Return (X, Y) of the center of cell containing provided text 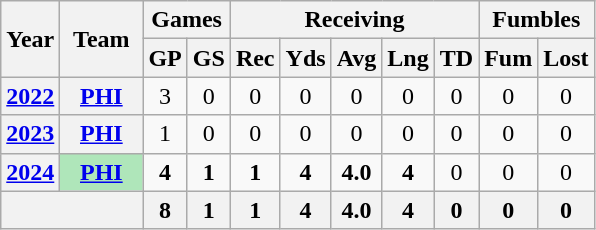
Lost (566, 58)
GP (165, 58)
2022 (30, 96)
Rec (255, 58)
Games (186, 20)
2024 (30, 172)
Year (30, 39)
8 (165, 210)
GS (208, 58)
Team (102, 39)
Fum (508, 58)
Receiving (354, 20)
TD (456, 58)
Lng (408, 58)
3 (165, 96)
Yds (306, 58)
2023 (30, 134)
Fumbles (536, 20)
Avg (356, 58)
